Pinpoint the cell where the given text exists, returning its (X, Y) midpoint coordinate. 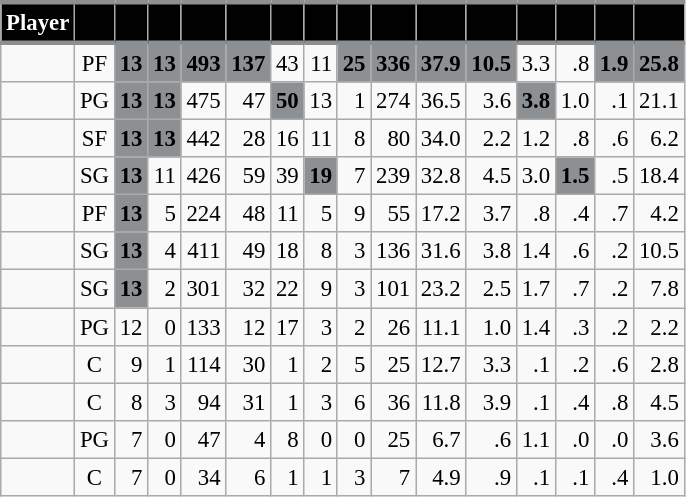
1.7 (536, 289)
2.8 (659, 364)
48 (248, 214)
16 (288, 139)
.9 (491, 477)
36 (394, 402)
426 (204, 176)
101 (394, 289)
31.6 (441, 251)
26 (394, 327)
80 (394, 139)
6.2 (659, 139)
475 (204, 101)
17.2 (441, 214)
28 (248, 139)
Player (38, 22)
4.9 (441, 477)
23.2 (441, 289)
4.2 (659, 214)
301 (204, 289)
31 (248, 402)
SF (95, 139)
25.8 (659, 62)
39 (288, 176)
3.9 (491, 402)
49 (248, 251)
55 (394, 214)
17 (288, 327)
34 (204, 477)
7.8 (659, 289)
2.5 (491, 289)
36.5 (441, 101)
21.1 (659, 101)
133 (204, 327)
1.9 (614, 62)
.5 (614, 176)
442 (204, 139)
336 (394, 62)
.3 (574, 327)
493 (204, 62)
224 (204, 214)
94 (204, 402)
3.0 (536, 176)
34.0 (441, 139)
1.1 (536, 439)
3.7 (491, 214)
1.2 (536, 139)
274 (394, 101)
11.1 (441, 327)
114 (204, 364)
32.8 (441, 176)
50 (288, 101)
239 (394, 176)
6.7 (441, 439)
12.7 (441, 364)
1.5 (574, 176)
32 (248, 289)
19 (320, 176)
43 (288, 62)
136 (394, 251)
22 (288, 289)
30 (248, 364)
18.4 (659, 176)
59 (248, 176)
411 (204, 251)
137 (248, 62)
37.9 (441, 62)
11.8 (441, 402)
18 (288, 251)
